Detect which cell encompasses the target text, then output its (x, y) center coordinate. 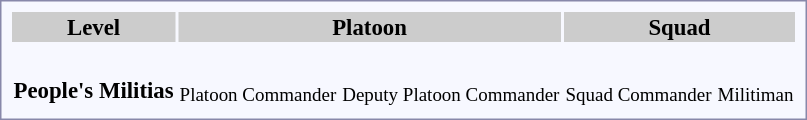
Militiman (756, 80)
Platoon (370, 27)
Level (94, 27)
Platoon Commander (258, 80)
People's Militias (94, 76)
Deputy Platoon Commander (451, 80)
Squad Commander (638, 80)
Squad (680, 27)
